Return the [X, Y] coordinate for the center point of the cell that contains the specified text.  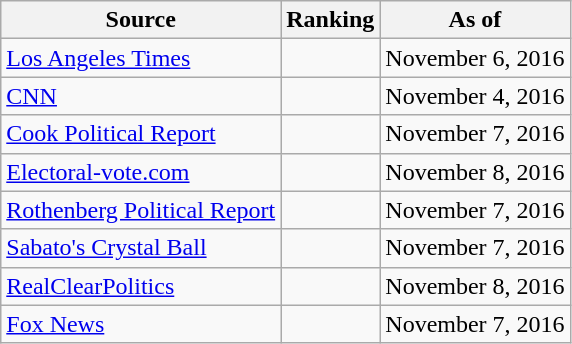
November 6, 2016 [475, 58]
Cook Political Report [141, 134]
As of [475, 20]
Sabato's Crystal Ball [141, 248]
November 4, 2016 [475, 96]
Source [141, 20]
Fox News [141, 324]
RealClearPolitics [141, 286]
CNN [141, 96]
Electoral-vote.com [141, 172]
Rothenberg Political Report [141, 210]
Ranking [330, 20]
Los Angeles Times [141, 58]
